Output the (X, Y) coordinate of the center of the cell containing the given text.  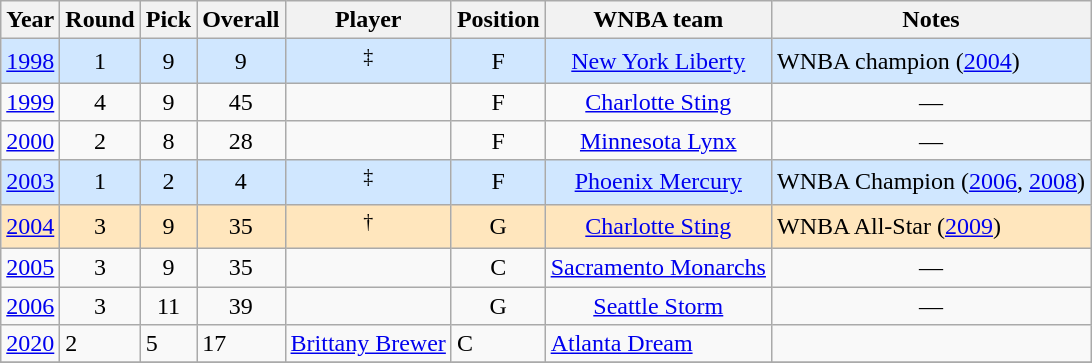
Position (498, 20)
WNBA champion (2004) (930, 62)
Player (368, 20)
8 (168, 140)
Brittany Brewer (368, 344)
WNBA team (658, 20)
Overall (241, 20)
Phoenix Mercury (658, 182)
1998 (30, 62)
Notes (930, 20)
Sacramento Monarchs (658, 268)
Seattle Storm (658, 306)
2006 (30, 306)
Year (30, 20)
28 (241, 140)
Minnesota Lynx (658, 140)
† (368, 226)
11 (168, 306)
Atlanta Dream (658, 344)
17 (241, 344)
5 (168, 344)
WNBA All-Star (2009) (930, 226)
2004 (30, 226)
Round (100, 20)
2000 (30, 140)
2005 (30, 268)
1999 (30, 102)
New York Liberty (658, 62)
Pick (168, 20)
39 (241, 306)
45 (241, 102)
WNBA Champion (2006, 2008) (930, 182)
2020 (30, 344)
2003 (30, 182)
